Search for the cell housing the specified text and yield its (X, Y) center coordinate. 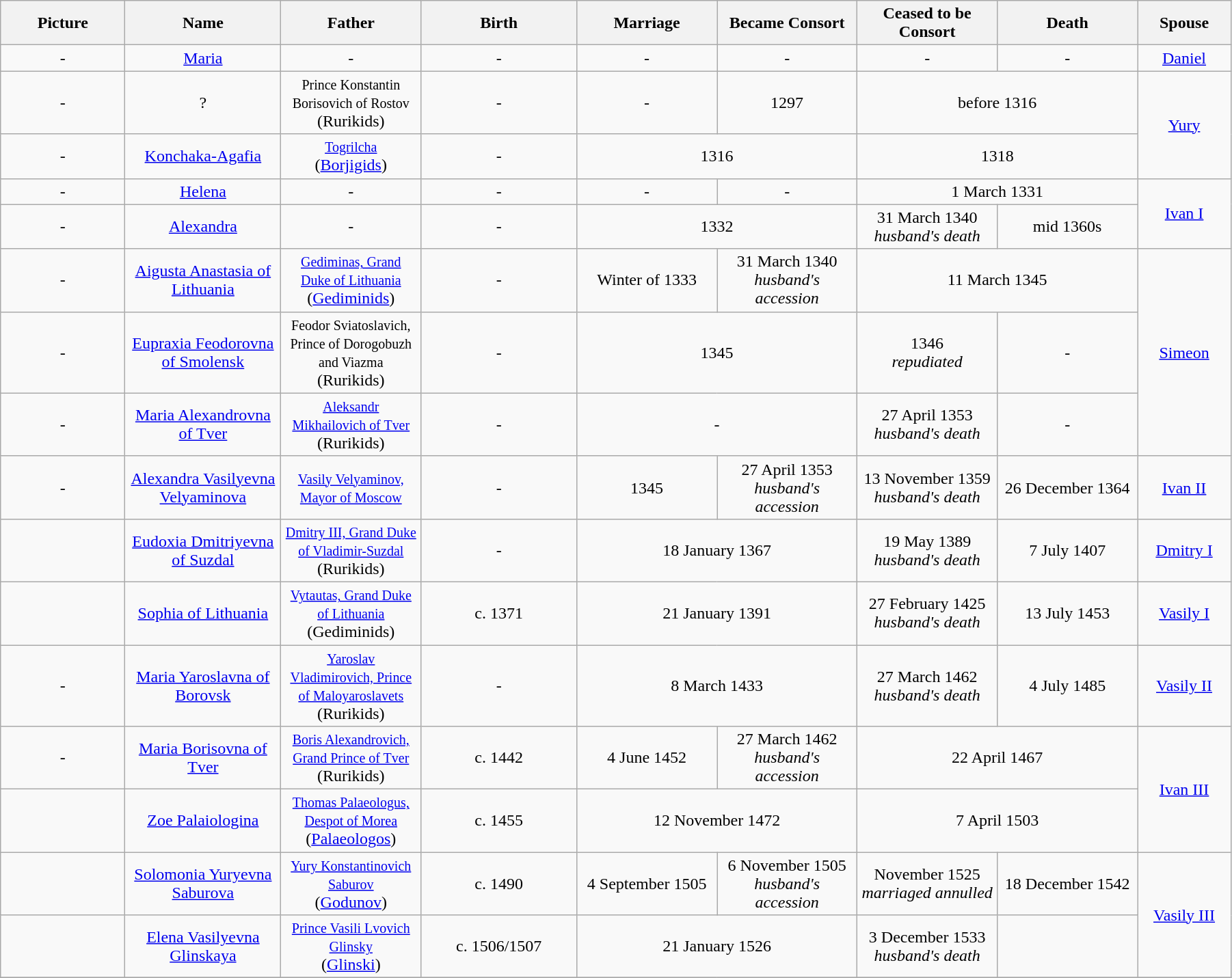
Ivan II (1184, 487)
22 April 1467 (997, 758)
1346repudiated (927, 353)
Father (351, 23)
before 1316 (997, 103)
18 December 1542 (1068, 884)
November 1525marriaged annulled (927, 884)
7 April 1503 (997, 821)
Eupraxia Feodorovna of Smolensk (203, 353)
Dmitry III, Grand Duke of Vladimir-Suzdal (Rurikids) (351, 550)
21 January 1526 (717, 947)
26 December 1364 (1068, 487)
c. 1371 (499, 613)
c. 1455 (499, 821)
Thomas Palaeologus, Despot of Morea (Palaeologos) (351, 821)
Vasily II (1184, 686)
3 December 1533 husband's death (927, 947)
Vasily I (1184, 613)
Alexandra (203, 227)
? (203, 103)
Maria Borisovna of Tver (203, 758)
19 May 1389 husband's death (927, 550)
Picture (63, 23)
7 July 1407 (1068, 550)
8 March 1433 (717, 686)
Gediminas, Grand Duke of Lithuania (Gediminids) (351, 280)
Solomonia Yuryevna Saburova (203, 884)
Marriage (647, 23)
1332 (717, 227)
4 July 1485 (1068, 686)
31 March 1340husband's death (927, 227)
Maria Yaroslavna of Borovsk (203, 686)
Aleksandr Mikhailovich of Tver (Rurikids) (351, 424)
4 June 1452 (647, 758)
Ivan I (1184, 213)
c. 1490 (499, 884)
Zoe Palaiologina (203, 821)
6 November 1505husband's accession (788, 884)
Winter of 1333 (647, 280)
Aigusta Anastasia of Lithuania (203, 280)
11 March 1345 (997, 280)
Birth (499, 23)
Simeon (1184, 353)
Dmitry I (1184, 550)
18 January 1367 (717, 550)
Prince Vasili Lvovich Glinsky (Glinski) (351, 947)
1318 (997, 156)
Alexandra Vasilyevna Velyaminova (203, 487)
4 September 1505 (647, 884)
Vasily III (1184, 915)
Togrilcha (Borjigids) (351, 156)
mid 1360s (1068, 227)
Vytautas, Grand Duke of Lithuania (Gediminids) (351, 613)
12 November 1472 (717, 821)
Yury Konstantinovich Saburov (Godunov) (351, 884)
27 March 1462husband's death (927, 686)
Helena (203, 191)
Ivan III (1184, 789)
Death (1068, 23)
Maria (203, 58)
Eudoxia Dmitriyevna of Suzdal (203, 550)
31 March 1340husband's accession (788, 280)
Name (203, 23)
Yury (1184, 124)
Vasily Velyaminov, Mayor of Moscow (351, 487)
27 February 1425 husband's death (927, 613)
Elena Vasilyevna Glinskaya (203, 947)
27 April 1353husband's death (927, 424)
13 November 1359husband's death (927, 487)
Spouse (1184, 23)
13 July 1453 (1068, 613)
Konchaka-Agafia (203, 156)
1316 (717, 156)
Yaroslav Vladimirovich, Prince of Maloyaroslavets(Rurikids) (351, 686)
Became Consort (788, 23)
1297 (788, 103)
21 January 1391 (717, 613)
27 March 1462husband's accession (788, 758)
1 March 1331 (997, 191)
c. 1442 (499, 758)
c. 1506/1507 (499, 947)
27 April 1353husband's accession (788, 487)
Ceased to be Consort (927, 23)
Prince Konstantin Borisovich of Rostov (Rurikids) (351, 103)
Sophia of Lithuania (203, 613)
Daniel (1184, 58)
Feodor Sviatoslavich, Prince of Dorogobuzh and Viazma (Rurikids) (351, 353)
Maria Alexandrovna of Tver (203, 424)
Boris Alexandrovich, Grand Prince of Tver (Rurikids) (351, 758)
